For the text-containing cell, return its midpoint in [x, y] coordinate format. 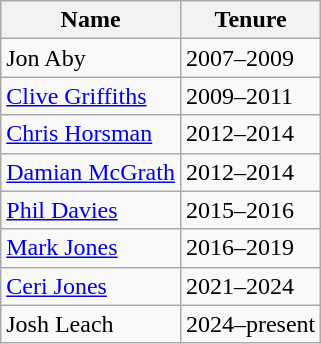
Ceri Jones [91, 286]
2015–2016 [250, 210]
Damian McGrath [91, 172]
Clive Griffiths [91, 96]
2007–2009 [250, 58]
Phil Davies [91, 210]
Josh Leach [91, 324]
Tenure [250, 20]
2009–2011 [250, 96]
Name [91, 20]
2016–2019 [250, 248]
Mark Jones [91, 248]
Chris Horsman [91, 134]
2021–2024 [250, 286]
2024–present [250, 324]
Jon Aby [91, 58]
